Output the (x, y) coordinate of the center of the cell containing the given text.  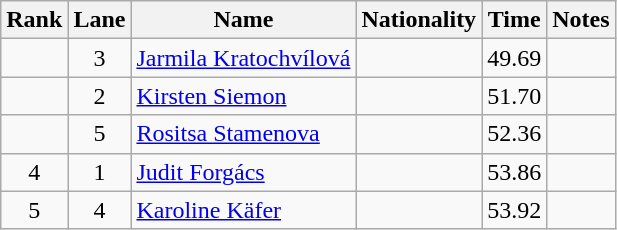
Time (514, 20)
2 (100, 96)
Rank (34, 20)
53.92 (514, 210)
52.36 (514, 134)
51.70 (514, 96)
Karoline Käfer (244, 210)
Notes (581, 20)
Jarmila Kratochvílová (244, 58)
Name (244, 20)
Rositsa Stamenova (244, 134)
3 (100, 58)
1 (100, 172)
53.86 (514, 172)
Kirsten Siemon (244, 96)
Nationality (419, 20)
49.69 (514, 58)
Lane (100, 20)
Judit Forgács (244, 172)
